Search for the cell housing the specified text and yield its (X, Y) center coordinate. 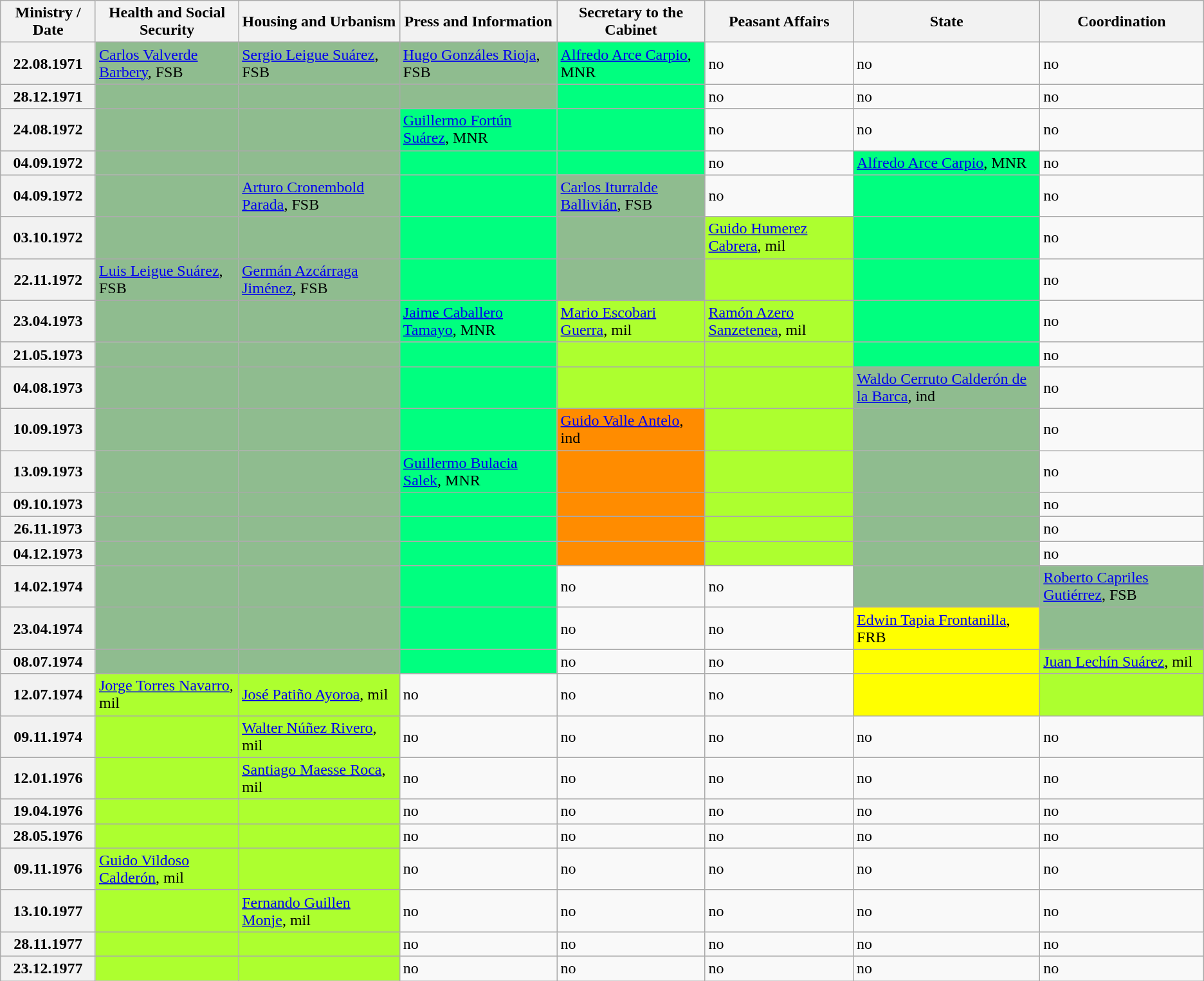
Germán Azcárraga Jiménez, FSB (319, 279)
Guido Valle Antelo, ind (631, 429)
12.07.1974 (48, 694)
José Patiño Ayoroa, mil (319, 694)
Guillermo Fortún Suárez, MNR (479, 130)
13.10.1977 (48, 910)
09.11.1976 (48, 869)
Health and Social Security (167, 22)
State (947, 22)
04.12.1973 (48, 553)
Secretary to the Cabinet (631, 22)
23.04.1974 (48, 629)
23.12.1977 (48, 968)
Carlos Iturralde Ballivián, FSB (631, 195)
Coordination (1122, 22)
Fernando Guillen Monje, mil (319, 910)
Press and Information (479, 22)
Waldo Cerruto Calderón de la Barca, ind (947, 387)
Hugo Gonzáles Rioja, FSB (479, 63)
24.08.1972 (48, 130)
Ministry / Date (48, 22)
Jorge Torres Navarro, mil (167, 694)
21.05.1973 (48, 354)
Guido Vildoso Calderón, mil (167, 869)
08.07.1974 (48, 661)
Santiago Maesse Roca, mil (319, 778)
Arturo Cronembold Parada, FSB (319, 195)
28.12.1971 (48, 96)
Guillermo Bulacia Salek, MNR (479, 471)
03.10.1972 (48, 238)
22.11.1972 (48, 279)
12.01.1976 (48, 778)
Edwin Tapia Frontanilla, FRB (947, 629)
09.11.1974 (48, 737)
Luis Leigue Suárez, FSB (167, 279)
Peasant Affairs (780, 22)
22.08.1971 (48, 63)
13.09.1973 (48, 471)
19.04.1976 (48, 811)
10.09.1973 (48, 429)
Juan Lechín Suárez, mil (1122, 661)
Mario Escobari Guerra, mil (631, 321)
28.11.1977 (48, 944)
Jaime Caballero Tamayo, MNR (479, 321)
Roberto Capriles Gutiérrez, FSB (1122, 586)
Housing and Urbanism (319, 22)
14.02.1974 (48, 586)
Guido Humerez Cabrera, mil (780, 238)
26.11.1973 (48, 529)
Carlos Valverde Barbery, FSB (167, 63)
28.05.1976 (48, 836)
09.10.1973 (48, 505)
23.04.1973 (48, 321)
Walter Núñez Rivero, mil (319, 737)
04.08.1973 (48, 387)
Ramón Azero Sanzetenea, mil (780, 321)
Sergio Leigue Suárez, FSB (319, 63)
